Return [x, y] of the center of cell containing provided text 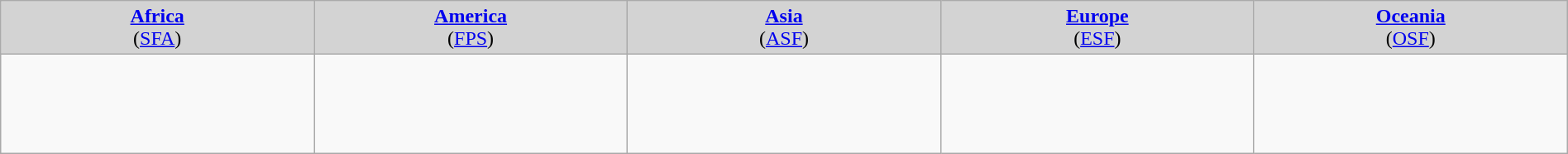
America(FPS) [471, 28]
Africa(SFA) [157, 28]
Asia(ASF) [784, 28]
Europe(ESF) [1097, 28]
Oceania(OSF) [1411, 28]
